Scan for the cell matching the given text and deliver its [X, Y] coordinate at center. 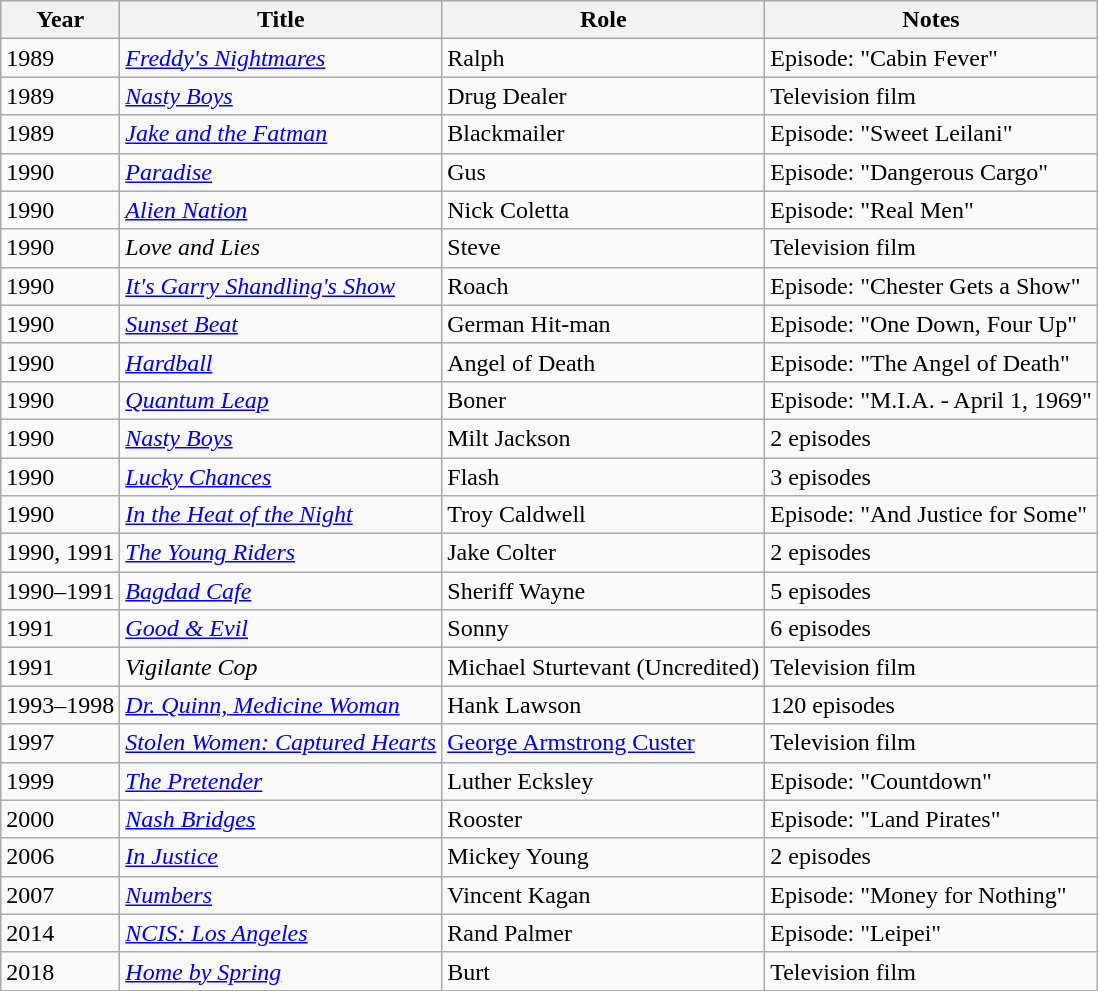
Mickey Young [604, 857]
Nash Bridges [281, 819]
Episode: "Cabin Fever" [932, 58]
Angel of Death [604, 362]
The Pretender [281, 781]
Sunset Beat [281, 324]
Lucky Chances [281, 477]
Sonny [604, 629]
In Justice [281, 857]
Flash [604, 477]
Boner [604, 400]
German Hit-man [604, 324]
Episode: "Real Men" [932, 210]
Episode: "Chester Gets a Show" [932, 286]
Steve [604, 248]
6 episodes [932, 629]
Hardball [281, 362]
Ralph [604, 58]
Role [604, 20]
120 episodes [932, 705]
Quantum Leap [281, 400]
1997 [60, 743]
NCIS: Los Angeles [281, 933]
Troy Caldwell [604, 515]
Gus [604, 172]
Jake and the Fatman [281, 134]
It's Garry Shandling's Show [281, 286]
Good & Evil [281, 629]
Rand Palmer [604, 933]
Jake Colter [604, 553]
1990, 1991 [60, 553]
Love and Lies [281, 248]
Bagdad Cafe [281, 591]
2018 [60, 971]
Episode: "Dangerous Cargo" [932, 172]
2007 [60, 895]
Alien Nation [281, 210]
Rooster [604, 819]
The Young Riders [281, 553]
1990–1991 [60, 591]
Michael Sturtevant (Uncredited) [604, 667]
Episode: "One Down, Four Up" [932, 324]
3 episodes [932, 477]
George Armstrong Custer [604, 743]
2000 [60, 819]
Nick Coletta [604, 210]
Notes [932, 20]
Episode: "Leipei" [932, 933]
Episode: "M.I.A. - April 1, 1969" [932, 400]
Vincent Kagan [604, 895]
Numbers [281, 895]
Vigilante Cop [281, 667]
Sheriff Wayne [604, 591]
Episode: "And Justice for Some" [932, 515]
Drug Dealer [604, 96]
Milt Jackson [604, 438]
Stolen Women: Captured Hearts [281, 743]
Title [281, 20]
Dr. Quinn, Medicine Woman [281, 705]
In the Heat of the Night [281, 515]
Burt [604, 971]
Year [60, 20]
Paradise [281, 172]
Episode: "Sweet Leilani" [932, 134]
Episode: "Countdown" [932, 781]
2014 [60, 933]
Home by Spring [281, 971]
Hank Lawson [604, 705]
1999 [60, 781]
Blackmailer [604, 134]
Episode: "Money for Nothing" [932, 895]
Episode: "The Angel of Death" [932, 362]
1993–1998 [60, 705]
Luther Ecksley [604, 781]
Freddy's Nightmares [281, 58]
Roach [604, 286]
5 episodes [932, 591]
2006 [60, 857]
Episode: "Land Pirates" [932, 819]
